Extract the [X, Y] coordinate from the center of the cell holding the provided text.  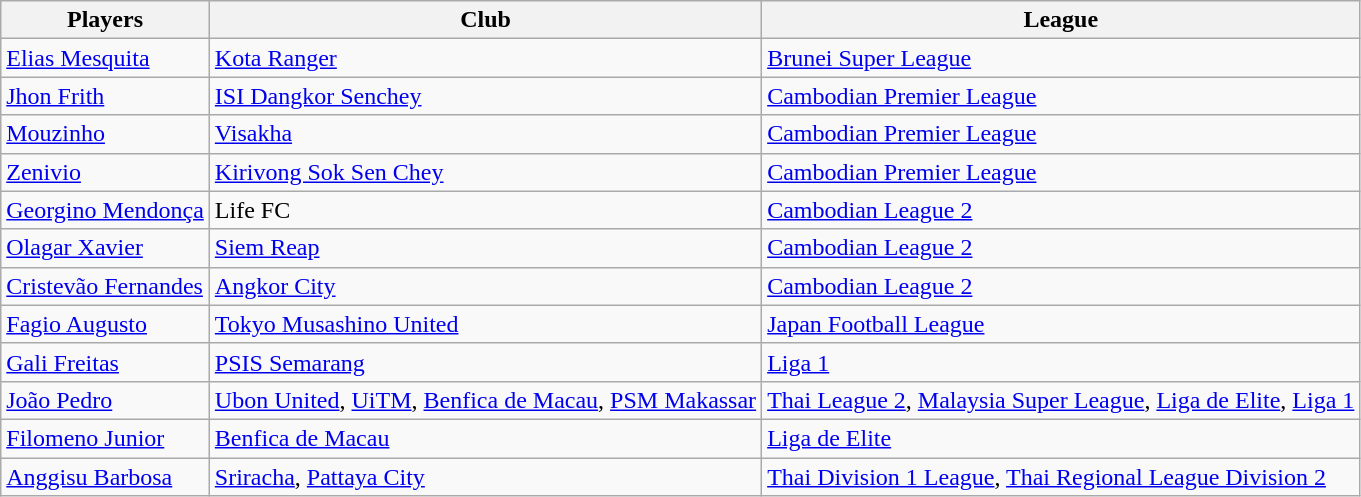
Brunei Super League [1061, 58]
Japan Football League [1061, 324]
Filomeno Junior [106, 438]
ISI Dangkor Senchey [485, 96]
Olagar Xavier [106, 248]
Jhon Frith [106, 96]
Life FC [485, 210]
Sriracha, Pattaya City [485, 477]
Tokyo Musashino United [485, 324]
Players [106, 20]
Angkor City [485, 286]
Cristevão Fernandes [106, 286]
Kirivong Sok Sen Chey [485, 172]
Liga de Elite [1061, 438]
Ubon United, UiTM, Benfica de Macau, PSM Makassar [485, 400]
Kota Ranger [485, 58]
Visakha [485, 134]
Mouzinho [106, 134]
Thai League 2, Malaysia Super League, Liga de Elite, Liga 1 [1061, 400]
João Pedro [106, 400]
PSIS Semarang [485, 362]
Zenivio [106, 172]
Club [485, 20]
Fagio Augusto [106, 324]
Siem Reap [485, 248]
Anggisu Barbosa [106, 477]
Georgino Mendonça [106, 210]
Elias Mesquita [106, 58]
League [1061, 20]
Gali Freitas [106, 362]
Benfica de Macau [485, 438]
Liga 1 [1061, 362]
Thai Division 1 League, Thai Regional League Division 2 [1061, 477]
